For the text-containing cell, return its midpoint in [x, y] coordinate format. 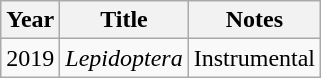
2019 [30, 58]
Lepidoptera [124, 58]
Title [124, 20]
Year [30, 20]
Notes [254, 20]
Instrumental [254, 58]
